Identify which cell holds the provided text, then report its (x, y) central coordinate. 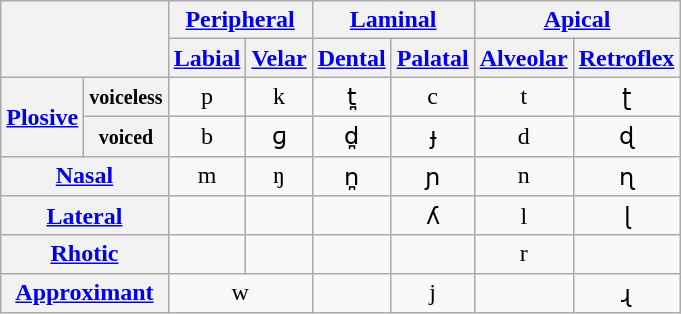
ɟ (432, 136)
voiced (126, 136)
r (524, 254)
d̪ (352, 136)
m (207, 176)
t (524, 97)
Retroflex (626, 58)
n (524, 176)
Nasal (84, 176)
ɻ (626, 293)
Dental (352, 58)
Palatal (432, 58)
voiceless (126, 97)
Rhotic (84, 254)
l (524, 216)
Lateral (84, 216)
ʎ (432, 216)
Peripheral (240, 20)
n̪ (352, 176)
Velar (279, 58)
ʈ (626, 97)
Laminal (393, 20)
Approximant (84, 293)
t̪ (352, 97)
c (432, 97)
w (240, 293)
ɖ (626, 136)
ɲ (432, 176)
ŋ (279, 176)
ɭ (626, 216)
k (279, 97)
ɳ (626, 176)
p (207, 97)
ɡ (279, 136)
d (524, 136)
Labial (207, 58)
Alveolar (524, 58)
j (432, 293)
b (207, 136)
Plosive (42, 116)
Apical (577, 20)
